Capture the cell that displays the provided text and extract its (X, Y) central coordinate. 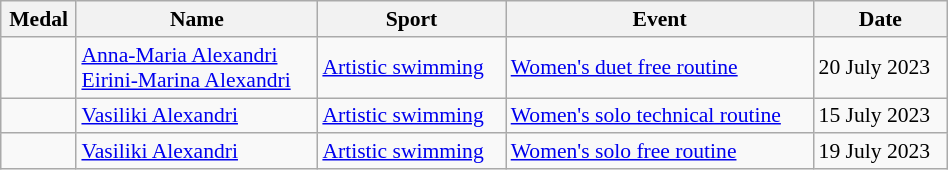
20 July 2023 (881, 68)
Women's duet free routine (660, 68)
Date (881, 19)
Event (660, 19)
Sport (411, 19)
Anna-Maria Alexandri Eirini-Marina Alexandri (196, 68)
Women's solo free routine (660, 152)
Medal (39, 19)
15 July 2023 (881, 116)
19 July 2023 (881, 152)
Name (196, 19)
Women's solo technical routine (660, 116)
